Determine the (x, y) coordinate at the center of the cell enclosing the given text.  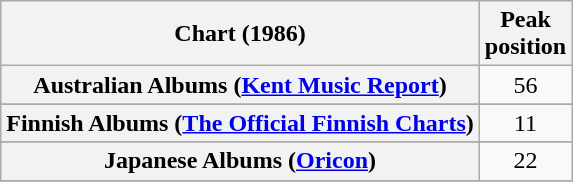
Japanese Albums (Oricon) (240, 161)
22 (525, 161)
Peakposition (525, 34)
Finnish Albums (The Official Finnish Charts) (240, 123)
11 (525, 123)
56 (525, 85)
Australian Albums (Kent Music Report) (240, 85)
Chart (1986) (240, 34)
